Pinpoint the cell where the given text exists, returning its (X, Y) midpoint coordinate. 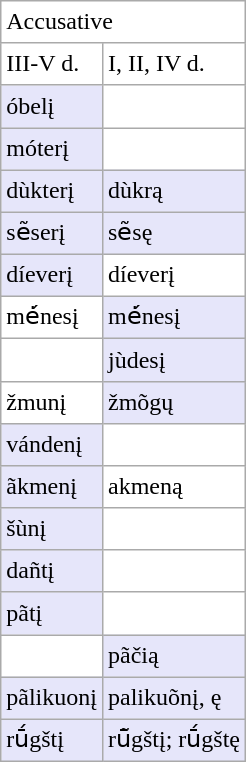
rū̃gštį; rū́gštę (174, 740)
sẽserį (52, 233)
palikuõnį, ę (174, 698)
óbelį (52, 106)
pãlikuonį (52, 698)
dùkrą (174, 191)
móterį (52, 149)
rū́gštį (52, 740)
I, II, IV d. (174, 64)
vándenį (52, 444)
dañtį (52, 571)
sẽsę (174, 233)
III-V d. (52, 64)
ãkmenį (52, 487)
jùdesį (174, 360)
pãčią (174, 656)
žmunį (52, 402)
akmeną (174, 487)
dùkterį (52, 191)
žmõgų (174, 402)
pãtį (52, 613)
Accusative (124, 22)
šùnį (52, 529)
